Pinpoint the cell where the given text exists, returning its (x, y) midpoint coordinate. 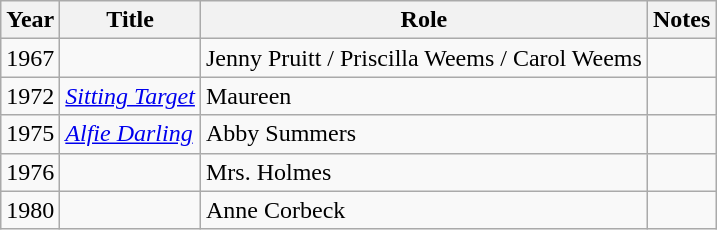
Mrs. Holmes (424, 172)
Anne Corbeck (424, 210)
Year (30, 20)
Role (424, 20)
1975 (30, 134)
1976 (30, 172)
Sitting Target (130, 96)
Maureen (424, 96)
Alfie Darling (130, 134)
1967 (30, 58)
1980 (30, 210)
Title (130, 20)
Abby Summers (424, 134)
Notes (681, 20)
Jenny Pruitt / Priscilla Weems / Carol Weems (424, 58)
1972 (30, 96)
